Locate the cell with the specified text and output its (X, Y) center coordinate. 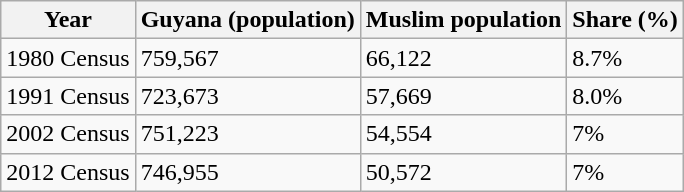
Year (68, 20)
751,223 (248, 134)
8.7% (626, 58)
759,567 (248, 58)
1980 Census (68, 58)
57,669 (463, 96)
50,572 (463, 172)
723,673 (248, 96)
Muslim population (463, 20)
54,554 (463, 134)
746,955 (248, 172)
Guyana (population) (248, 20)
2012 Census (68, 172)
1991 Census (68, 96)
Share (%) (626, 20)
2002 Census (68, 134)
8.0% (626, 96)
66,122 (463, 58)
